Return the (x, y) coordinate for the center point of the cell that contains the specified text.  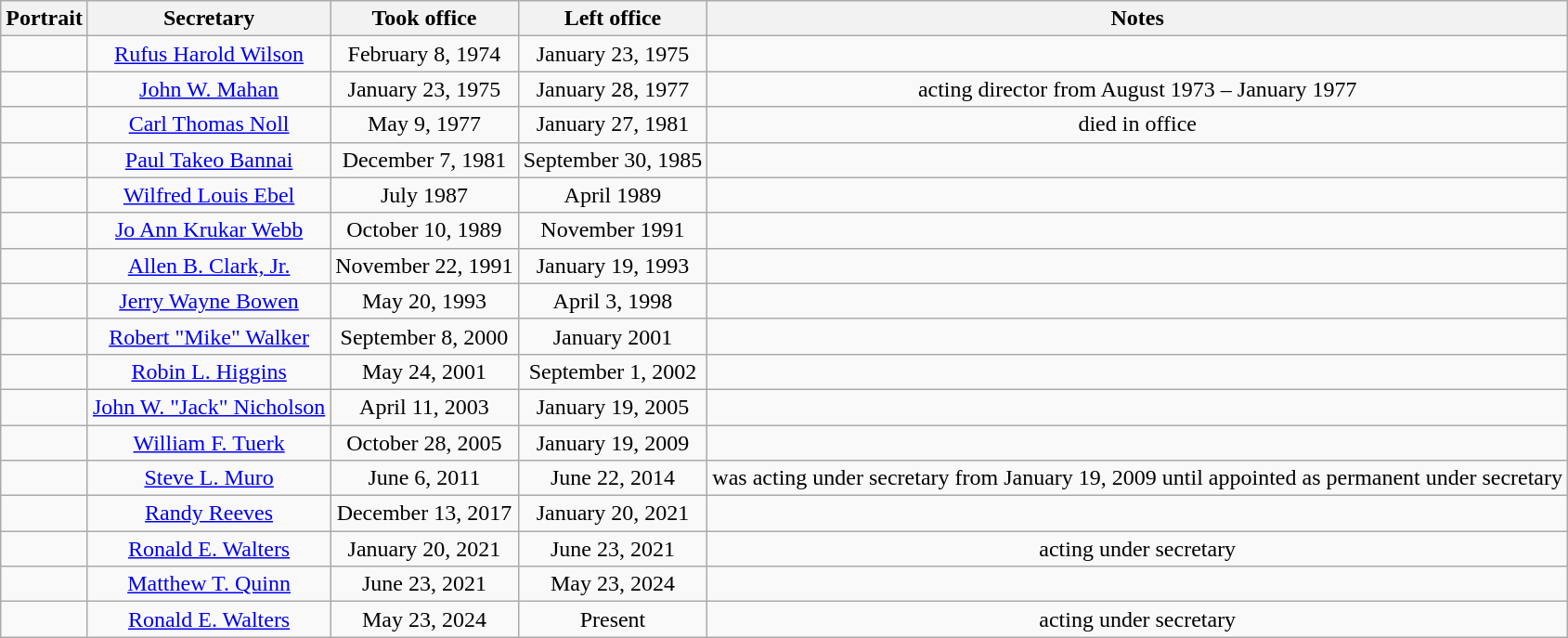
February 8, 1974 (424, 54)
January 19, 1993 (613, 266)
June 6, 2011 (424, 478)
Notes (1138, 19)
September 1, 2002 (613, 371)
Secretary (208, 19)
Jo Ann Krukar Webb (208, 230)
September 8, 2000 (424, 336)
Robert "Mike" Walker (208, 336)
Paul Takeo Bannai (208, 160)
was acting under secretary from January 19, 2009 until appointed as permanent under secretary (1138, 478)
April 3, 1998 (613, 301)
January 19, 2009 (613, 443)
October 28, 2005 (424, 443)
John W. "Jack" Nicholson (208, 407)
January 27, 1981 (613, 124)
John W. Mahan (208, 89)
Steve L. Muro (208, 478)
Present (613, 619)
Portrait (45, 19)
Carl Thomas Noll (208, 124)
died in office (1138, 124)
September 30, 1985 (613, 160)
April 11, 2003 (424, 407)
Robin L. Higgins (208, 371)
Jerry Wayne Bowen (208, 301)
Left office (613, 19)
May 24, 2001 (424, 371)
April 1989 (613, 195)
January 2001 (613, 336)
December 7, 1981 (424, 160)
acting director from August 1973 – January 1977 (1138, 89)
Took office (424, 19)
Matthew T. Quinn (208, 584)
Allen B. Clark, Jr. (208, 266)
May 9, 1977 (424, 124)
November 1991 (613, 230)
Wilfred Louis Ebel (208, 195)
January 28, 1977 (613, 89)
December 13, 2017 (424, 514)
June 22, 2014 (613, 478)
William F. Tuerk (208, 443)
Randy Reeves (208, 514)
November 22, 1991 (424, 266)
January 19, 2005 (613, 407)
July 1987 (424, 195)
October 10, 1989 (424, 230)
May 20, 1993 (424, 301)
Rufus Harold Wilson (208, 54)
